Extract the [x, y] coordinate from the center of the cell holding the provided text.  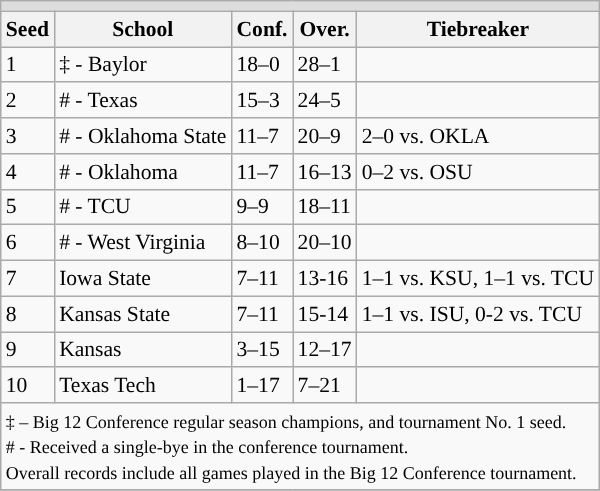
7 [28, 279]
‡ - Baylor [142, 65]
3–15 [262, 350]
12–17 [325, 350]
16–13 [325, 172]
# - Oklahoma State [142, 136]
7–21 [325, 386]
Conf. [262, 29]
18–0 [262, 65]
Tiebreaker [478, 29]
Iowa State [142, 279]
13-16 [325, 279]
10 [28, 386]
Texas Tech [142, 386]
# - TCU [142, 207]
# - West Virginia [142, 243]
0–2 vs. OSU [478, 172]
# - Texas [142, 101]
8 [28, 314]
1 [28, 65]
5 [28, 207]
24–5 [325, 101]
6 [28, 243]
20–9 [325, 136]
Seed [28, 29]
2–0 vs. OKLA [478, 136]
4 [28, 172]
3 [28, 136]
15-14 [325, 314]
School [142, 29]
Kansas State [142, 314]
1–1 vs. ISU, 0-2 vs. TCU [478, 314]
2 [28, 101]
# - Oklahoma [142, 172]
1–1 vs. KSU, 1–1 vs. TCU [478, 279]
9 [28, 350]
Over. [325, 29]
Kansas [142, 350]
18–11 [325, 207]
28–1 [325, 65]
9–9 [262, 207]
20–10 [325, 243]
1–17 [262, 386]
15–3 [262, 101]
8–10 [262, 243]
